Provide the [X, Y] coordinate of the cell's center where the given text is located.  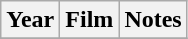
Year [30, 20]
Notes [153, 20]
Film [90, 20]
